Locate the cell with the specified text and output its (X, Y) center coordinate. 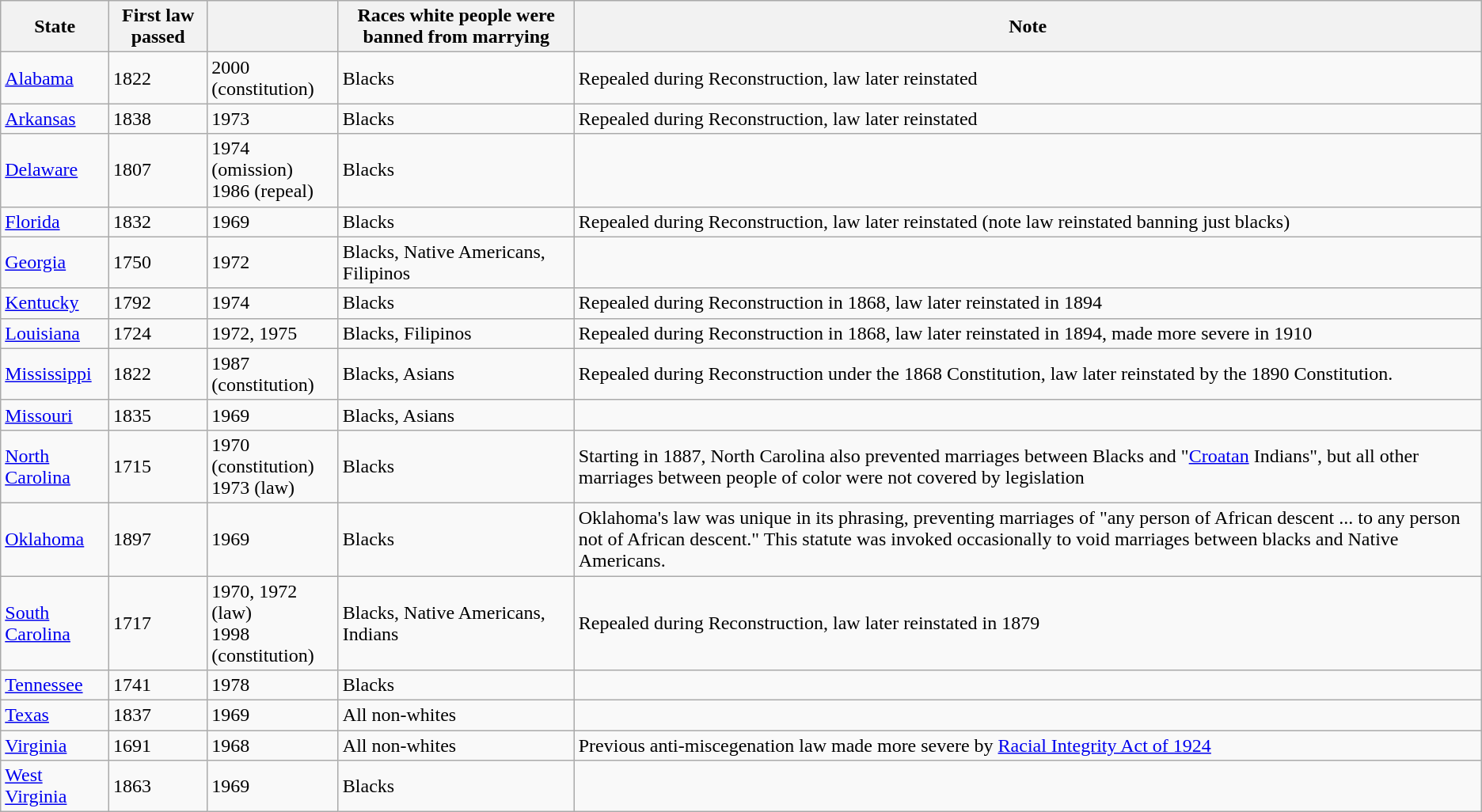
1974 (272, 303)
1691 (158, 746)
Texas (55, 715)
2000 (constitution) (272, 78)
1897 (158, 539)
First law passed (158, 27)
Oklahoma (55, 539)
Delaware (55, 170)
South Carolina (55, 624)
Note (1028, 27)
1835 (158, 415)
1715 (158, 466)
State (55, 27)
1974 (omission)1986 (repeal) (272, 170)
1968 (272, 746)
Blacks, Native Americans, Indians (456, 624)
1837 (158, 715)
Florida (55, 222)
1978 (272, 685)
West Virginia (55, 787)
Tennessee (55, 685)
1741 (158, 685)
1807 (158, 170)
1972, 1975 (272, 333)
Previous anti-miscegenation law made more severe by Racial Integrity Act of 1924 (1028, 746)
1832 (158, 222)
Blacks, Filipinos (456, 333)
Repealed during Reconstruction, law later reinstated (note law reinstated banning just blacks) (1028, 222)
1724 (158, 333)
1973 (272, 119)
Repealed during Reconstruction under the 1868 Constitution, law later reinstated by the 1890 Constitution. (1028, 374)
1970, 1972 (law)1998 (constitution) (272, 624)
Repealed during Reconstruction in 1868, law later reinstated in 1894, made more severe in 1910 (1028, 333)
Blacks, Native Americans, Filipinos (456, 263)
1717 (158, 624)
Mississippi (55, 374)
1792 (158, 303)
Georgia (55, 263)
1972 (272, 263)
Virginia (55, 746)
1987 (constitution) (272, 374)
Repealed during Reconstruction in 1868, law later reinstated in 1894 (1028, 303)
Louisiana (55, 333)
1970 (constitution)1973 (law) (272, 466)
North Carolina (55, 466)
Missouri (55, 415)
1863 (158, 787)
Kentucky (55, 303)
1750 (158, 263)
Alabama (55, 78)
1838 (158, 119)
Arkansas (55, 119)
Repealed during Reconstruction, law later reinstated in 1879 (1028, 624)
Races white people were banned from marrying (456, 27)
